Capture the cell that displays the provided text and extract its [x, y] central coordinate. 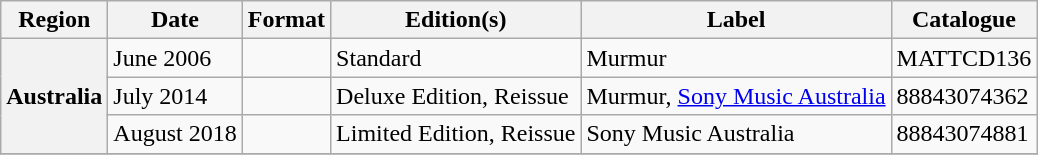
88843074362 [964, 96]
88843074881 [964, 134]
Standard [456, 58]
MATTCD136 [964, 58]
Australia [54, 96]
Date [175, 20]
Format [286, 20]
Deluxe Edition, Reissue [456, 96]
August 2018 [175, 134]
Murmur [736, 58]
July 2014 [175, 96]
Sony Music Australia [736, 134]
Catalogue [964, 20]
Label [736, 20]
Region [54, 20]
Limited Edition, Reissue [456, 134]
June 2006 [175, 58]
Murmur, Sony Music Australia [736, 96]
Edition(s) [456, 20]
